Find where the given text appears and provide that cell's center as (x, y) coordinate. 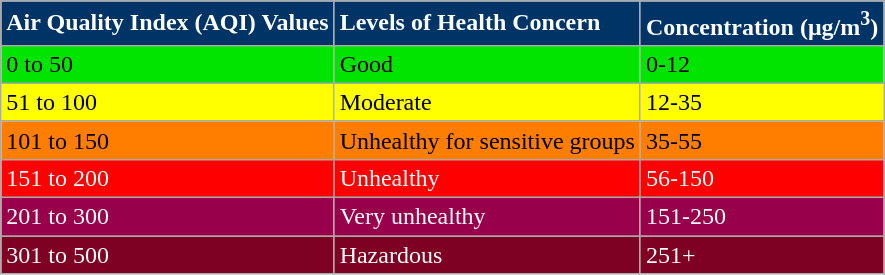
0 to 50 (168, 64)
Good (487, 64)
151 to 200 (168, 178)
251+ (762, 255)
12-35 (762, 102)
0-12 (762, 64)
Unhealthy (487, 178)
201 to 300 (168, 217)
101 to 150 (168, 140)
51 to 100 (168, 102)
Moderate (487, 102)
Very unhealthy (487, 217)
Concentration (μg/m3) (762, 24)
Hazardous (487, 255)
35-55 (762, 140)
301 to 500 (168, 255)
56-150 (762, 178)
151-250 (762, 217)
Levels of Health Concern (487, 24)
Air Quality Index (AQI) Values (168, 24)
Unhealthy for sensitive groups (487, 140)
